Search for the cell housing the specified text and yield its [x, y] center coordinate. 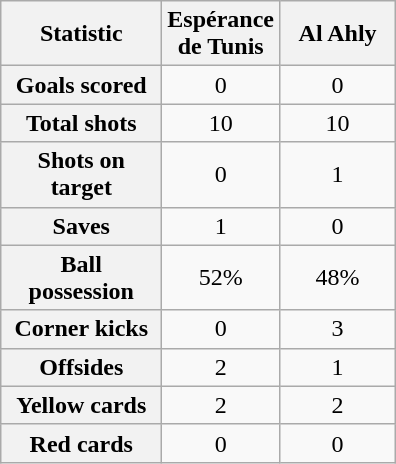
3 [338, 329]
Corner kicks [82, 329]
48% [338, 278]
Ball possession [82, 278]
Espérance de Tunis [221, 34]
Statistic [82, 34]
Total shots [82, 123]
52% [221, 278]
Yellow cards [82, 405]
Goals scored [82, 85]
Red cards [82, 443]
Al Ahly [338, 34]
Offsides [82, 367]
Shots on target [82, 174]
Saves [82, 226]
